Find where the given text appears and provide that cell's center as [x, y] coordinate. 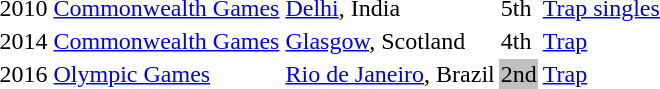
2nd [518, 74]
Glasgow, Scotland [390, 41]
Rio de Janeiro, Brazil [390, 74]
4th [518, 41]
Commonwealth Games [166, 41]
Olympic Games [166, 74]
